Capture the cell that displays the provided text and extract its (X, Y) central coordinate. 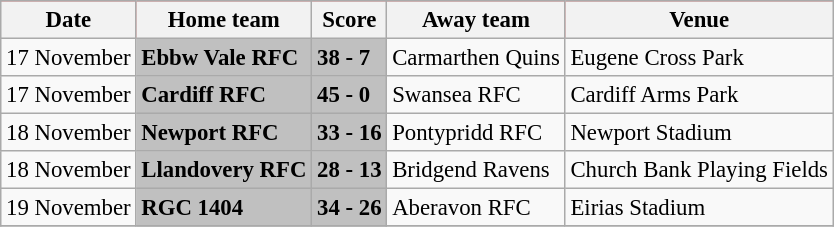
34 - 26 (350, 208)
Aberavon RFC (476, 208)
Cardiff Arms Park (699, 95)
Newport RFC (224, 133)
Venue (699, 20)
Llandovery RFC (224, 170)
Swansea RFC (476, 95)
Newport Stadium (699, 133)
Ebbw Vale RFC (224, 57)
RGC 1404 (224, 208)
Date (68, 20)
Pontypridd RFC (476, 133)
28 - 13 (350, 170)
Home team (224, 20)
Eirias Stadium (699, 208)
33 - 16 (350, 133)
Away team (476, 20)
45 - 0 (350, 95)
38 - 7 (350, 57)
Score (350, 20)
Bridgend Ravens (476, 170)
Cardiff RFC (224, 95)
Eugene Cross Park (699, 57)
Church Bank Playing Fields (699, 170)
Carmarthen Quins (476, 57)
19 November (68, 208)
